Output the (X, Y) coordinate of the center of the cell containing the given text.  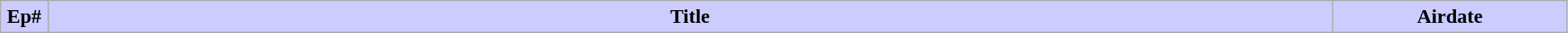
Ep# (24, 17)
Airdate (1450, 17)
Title (690, 17)
